Capture the cell that displays the provided text and extract its (X, Y) central coordinate. 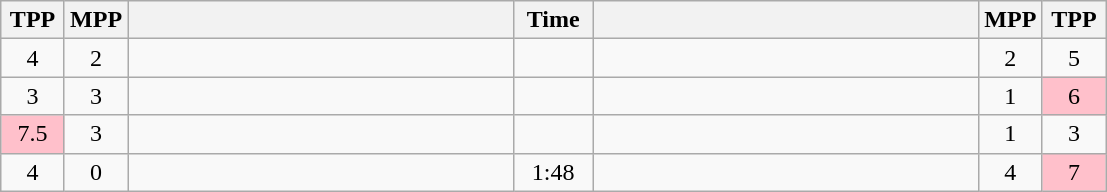
5 (1074, 58)
0 (96, 172)
7.5 (33, 134)
Time (554, 20)
7 (1074, 172)
1:48 (554, 172)
6 (1074, 96)
